Find where the given text appears and provide that cell's center as (x, y) coordinate. 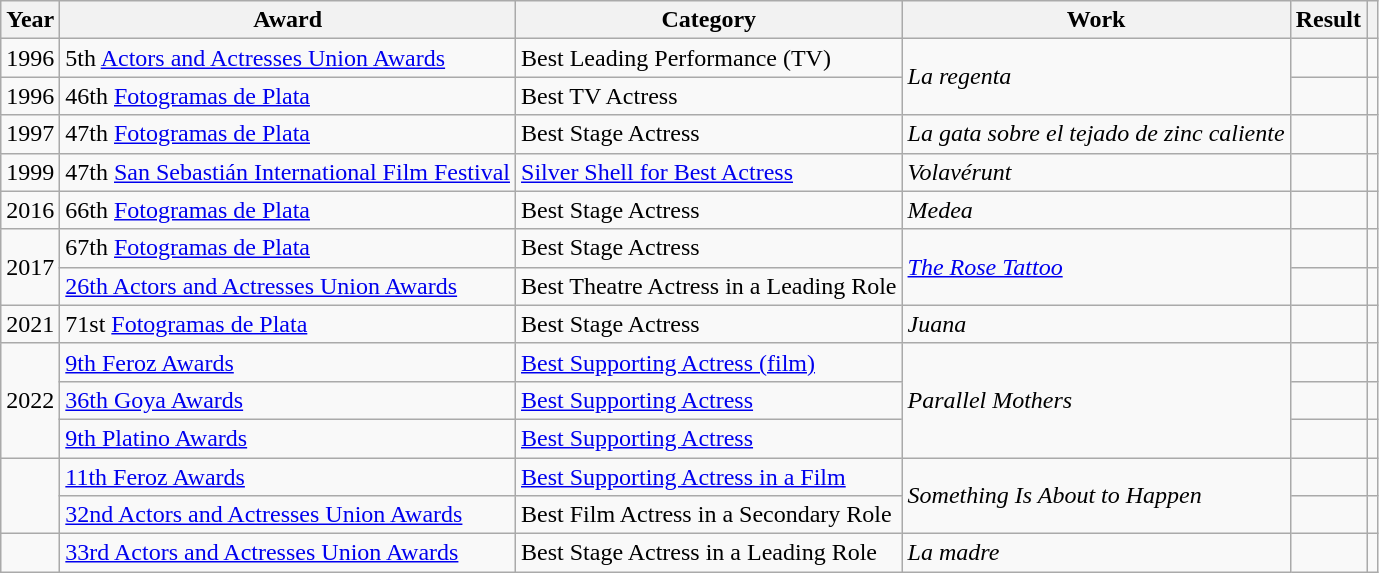
Something Is About to Happen (1096, 496)
Best TV Actress (710, 96)
66th Fotogramas de Plata (288, 210)
47th Fotogramas de Plata (288, 134)
2022 (30, 400)
Parallel Mothers (1096, 400)
2016 (30, 210)
Volavérunt (1096, 172)
Result (1328, 20)
The Rose Tattoo (1096, 267)
Work (1096, 20)
2021 (30, 324)
Best Supporting Actress in a Film (710, 477)
47th San Sebastián International Film Festival (288, 172)
Medea (1096, 210)
Category (710, 20)
Best Supporting Actress (film) (710, 362)
9th Feroz Awards (288, 362)
La madre (1096, 553)
Best Stage Actress in a Leading Role (710, 553)
Award (288, 20)
2017 (30, 267)
32nd Actors and Actresses Union Awards (288, 515)
Best Theatre Actress in a Leading Role (710, 286)
Best Leading Performance (TV) (710, 58)
46th Fotogramas de Plata (288, 96)
5th Actors and Actresses Union Awards (288, 58)
1999 (30, 172)
La regenta (1096, 77)
Silver Shell for Best Actress (710, 172)
67th Fotogramas de Plata (288, 248)
Best Film Actress in a Secondary Role (710, 515)
11th Feroz Awards (288, 477)
1997 (30, 134)
33rd Actors and Actresses Union Awards (288, 553)
36th Goya Awards (288, 400)
9th Platino Awards (288, 438)
La gata sobre el tejado de zinc caliente (1096, 134)
Year (30, 20)
Juana (1096, 324)
26th Actors and Actresses Union Awards (288, 286)
71st Fotogramas de Plata (288, 324)
